Provide the [X, Y] coordinate of the cell's center where the given text is located.  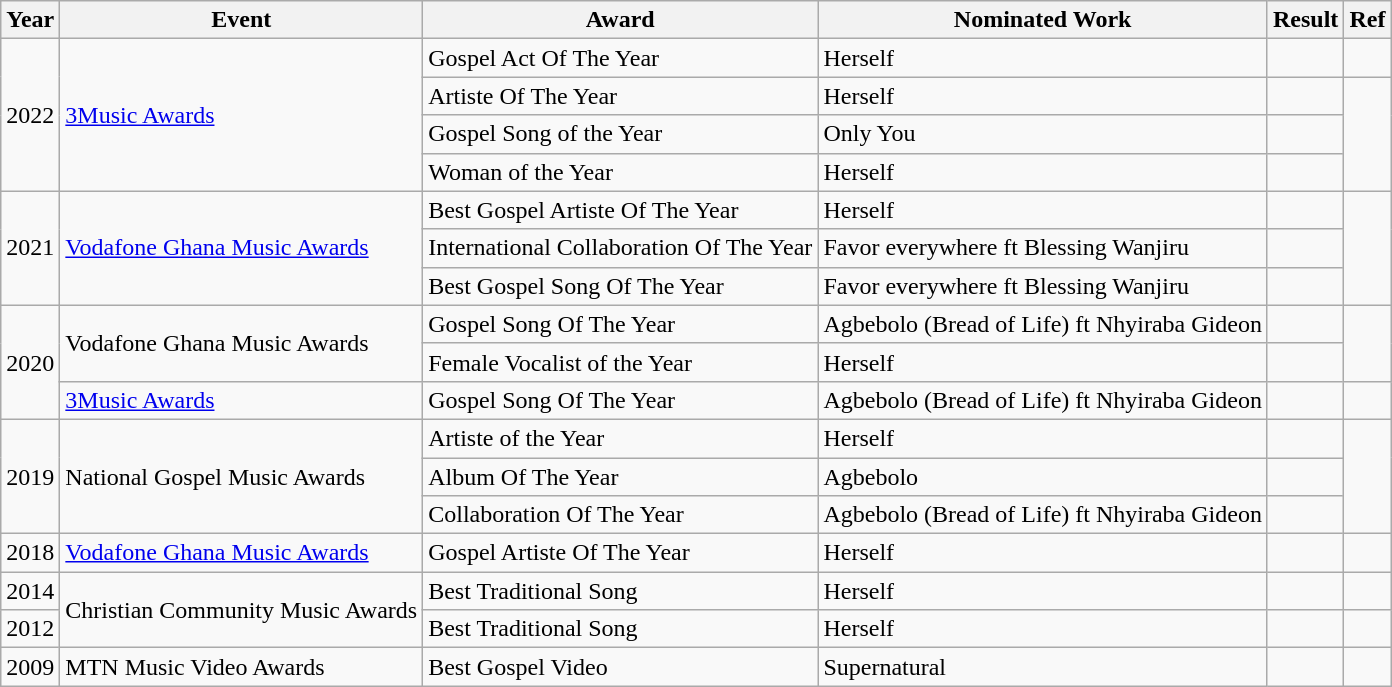
Album Of The Year [620, 477]
2020 [30, 362]
Female Vocalist of the Year [620, 362]
Gospel Artiste Of The Year [620, 553]
2022 [30, 115]
2019 [30, 476]
MTN Music Video Awards [242, 667]
National Gospel Music Awards [242, 476]
Artiste of the Year [620, 438]
Agbebolo [1043, 477]
Result [1305, 20]
2021 [30, 248]
Only You [1043, 134]
Nominated Work [1043, 20]
Gospel Act Of The Year [620, 58]
Best Gospel Video [620, 667]
International Collaboration Of The Year [620, 248]
Woman of the Year [620, 172]
Gospel Song of the Year [620, 134]
2018 [30, 553]
Ref [1368, 20]
Best Gospel Artiste Of The Year [620, 210]
Best Gospel Song Of The Year [620, 286]
Collaboration Of The Year [620, 515]
Christian Community Music Awards [242, 610]
Event [242, 20]
Artiste Of The Year [620, 96]
Year [30, 20]
2009 [30, 667]
Supernatural [1043, 667]
2014 [30, 591]
Award [620, 20]
2012 [30, 629]
